From the cell containing the given text, extract its center point as [x, y] coordinate. 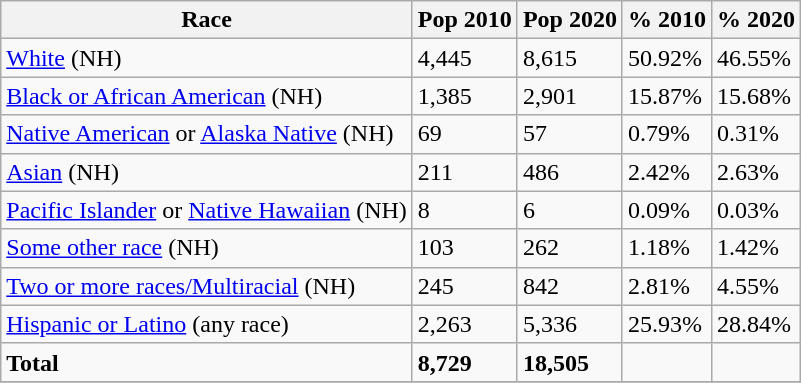
8 [464, 210]
8,729 [464, 362]
245 [464, 286]
25.93% [666, 324]
0.09% [666, 210]
Pop 2010 [464, 20]
28.84% [756, 324]
Some other race (NH) [207, 248]
2,901 [570, 96]
0.79% [666, 134]
White (NH) [207, 58]
Asian (NH) [207, 172]
Two or more races/Multiracial (NH) [207, 286]
57 [570, 134]
15.68% [756, 96]
103 [464, 248]
2.42% [666, 172]
262 [570, 248]
8,615 [570, 58]
6 [570, 210]
Native American or Alaska Native (NH) [207, 134]
Total [207, 362]
842 [570, 286]
46.55% [756, 58]
4.55% [756, 286]
0.31% [756, 134]
% 2020 [756, 20]
5,336 [570, 324]
1.42% [756, 248]
69 [464, 134]
211 [464, 172]
18,505 [570, 362]
50.92% [666, 58]
2,263 [464, 324]
1,385 [464, 96]
Pop 2020 [570, 20]
Black or African American (NH) [207, 96]
Pacific Islander or Native Hawaiian (NH) [207, 210]
15.87% [666, 96]
486 [570, 172]
1.18% [666, 248]
% 2010 [666, 20]
4,445 [464, 58]
2.81% [666, 286]
Hispanic or Latino (any race) [207, 324]
Race [207, 20]
2.63% [756, 172]
0.03% [756, 210]
